Output the (X, Y) coordinate of the center of the cell containing the given text.  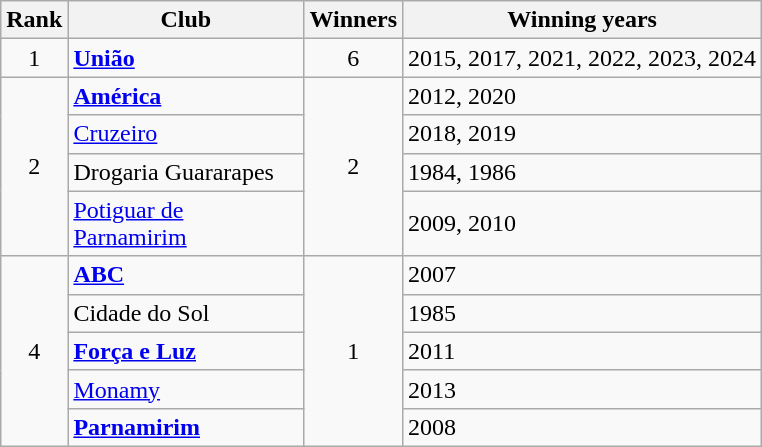
Club (186, 20)
4 (34, 351)
1985 (582, 313)
Rank (34, 20)
2018, 2019 (582, 134)
ABC (186, 275)
Potiguar de Parnamirim (186, 224)
1984, 1986 (582, 172)
2012, 2020 (582, 96)
2013 (582, 389)
6 (354, 58)
Cruzeiro (186, 134)
2015, 2017, 2021, 2022, 2023, 2024 (582, 58)
Drogaria Guararapes (186, 172)
Força e Luz (186, 351)
Winning years (582, 20)
2007 (582, 275)
2011 (582, 351)
América (186, 96)
União (186, 58)
Monamy (186, 389)
2009, 2010 (582, 224)
Cidade do Sol (186, 313)
Parnamirim (186, 427)
Winners (354, 20)
2008 (582, 427)
